Search for the cell housing the specified text and yield its [X, Y] center coordinate. 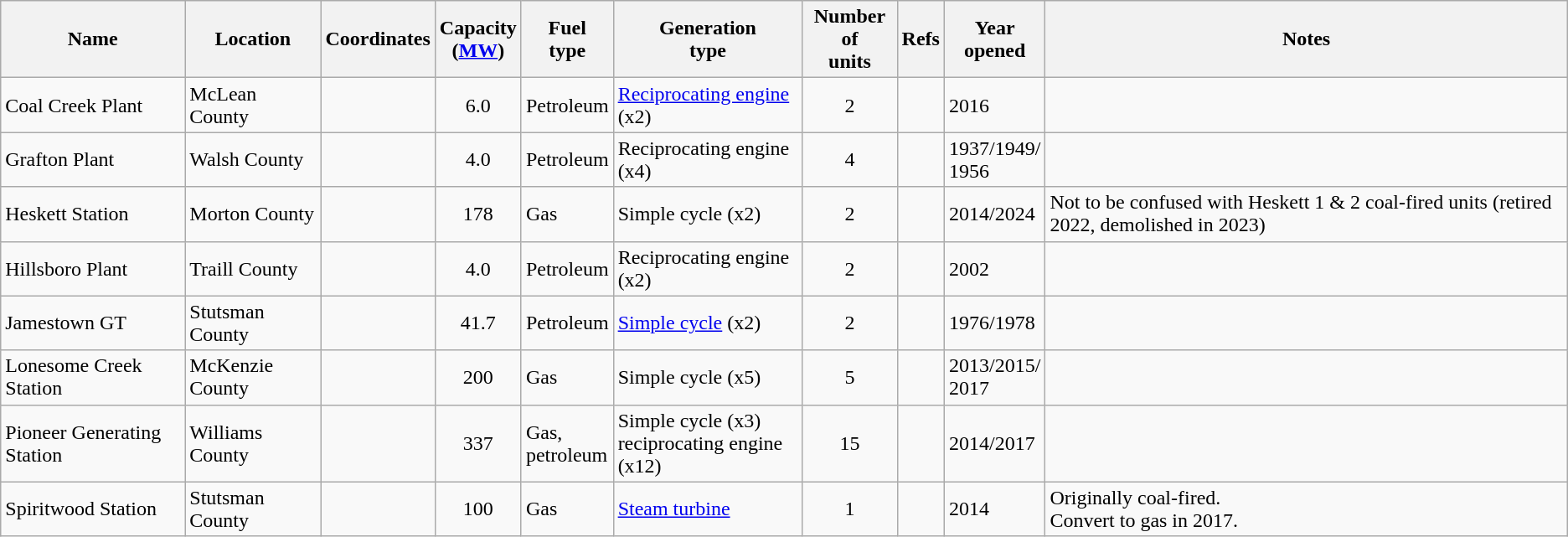
2014/2024 [994, 214]
337 [477, 443]
Name [93, 39]
1976/1978 [994, 323]
McLean County [253, 106]
2002 [994, 268]
Not to be confused with Heskett 1 & 2 coal-fired units (retired 2022, demolished in 2023) [1307, 214]
Simple cycle (x5) [708, 377]
5 [849, 377]
Coordinates [378, 39]
Coal Creek Plant [93, 106]
Williams County [253, 443]
Walsh County [253, 159]
200 [477, 377]
2014/2017 [994, 443]
Traill County [253, 268]
4 [849, 159]
41.7 [477, 323]
Notes [1307, 39]
McKenzie County [253, 377]
Steam turbine [708, 509]
100 [477, 509]
2014 [994, 509]
Generationtype [708, 39]
6.0 [477, 106]
2016 [994, 106]
Capacity(MW) [477, 39]
Lonesome Creek Station [93, 377]
Gas,petroleum [567, 443]
Simple cycle (x3)reciprocating engine (x12) [708, 443]
Refs [921, 39]
Number ofunits [849, 39]
Fueltype [567, 39]
Grafton Plant [93, 159]
Location [253, 39]
1937/1949/1956 [994, 159]
Heskett Station [93, 214]
2013/2015/2017 [994, 377]
Pioneer Generating Station [93, 443]
Morton County [253, 214]
Originally coal-fired.Convert to gas in 2017. [1307, 509]
Spiritwood Station [93, 509]
Reciprocating engine (x4) [708, 159]
178 [477, 214]
Hillsboro Plant [93, 268]
Jamestown GT [93, 323]
Yearopened [994, 39]
15 [849, 443]
1 [849, 509]
